Output the [x, y] coordinate of the center of the cell containing the given text.  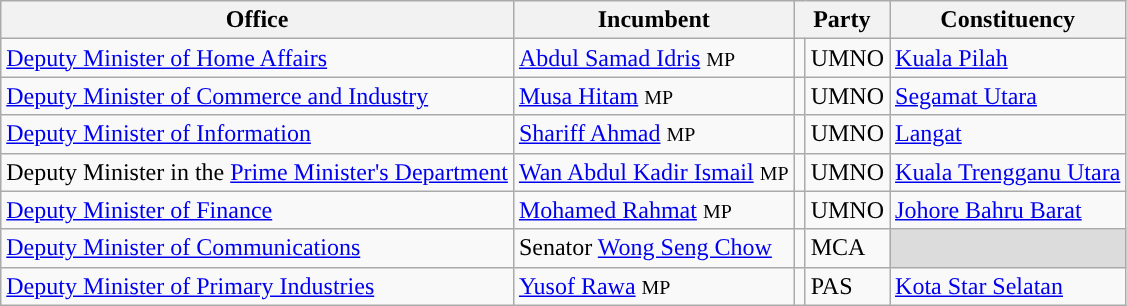
Deputy Minister of Communications [258, 248]
Kuala Pilah [1008, 58]
Wan Abdul Kadir Ismail MP [654, 172]
Langat [1008, 134]
Deputy Minister of Primary Industries [258, 286]
Office [258, 20]
Abdul Samad Idris MP [654, 58]
Deputy Minister of Finance [258, 210]
Kota Star Selatan [1008, 286]
Deputy Minister in the Prime Minister's Department [258, 172]
MCA [847, 248]
Shariff Ahmad MP [654, 134]
Deputy Minister of Information [258, 134]
Segamat Utara [1008, 96]
Musa Hitam MP [654, 96]
Yusof Rawa MP [654, 286]
Johore Bahru Barat [1008, 210]
Incumbent [654, 20]
Constituency [1008, 20]
Kuala Trengganu Utara [1008, 172]
Mohamed Rahmat MP [654, 210]
Party [842, 20]
PAS [847, 286]
Deputy Minister of Commerce and Industry [258, 96]
Deputy Minister of Home Affairs [258, 58]
Senator Wong Seng Chow [654, 248]
